Find where the given text appears and provide that cell's center as (X, Y) coordinate. 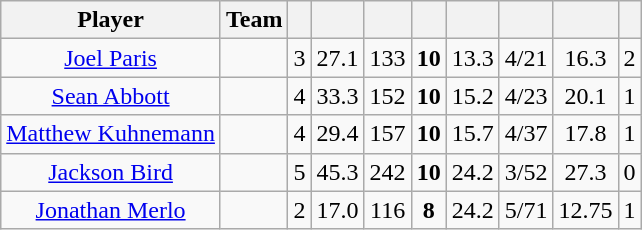
116 (388, 210)
0 (630, 172)
Team (254, 20)
5 (300, 172)
4/23 (526, 96)
27.1 (338, 58)
17.8 (586, 134)
Sean Abbott (111, 96)
4/37 (526, 134)
3/52 (526, 172)
27.3 (586, 172)
20.1 (586, 96)
5/71 (526, 210)
8 (428, 210)
Player (111, 20)
3 (300, 58)
133 (388, 58)
16.3 (586, 58)
157 (388, 134)
242 (388, 172)
13.3 (472, 58)
Jonathan Merlo (111, 210)
17.0 (338, 210)
Jackson Bird (111, 172)
12.75 (586, 210)
Joel Paris (111, 58)
45.3 (338, 172)
152 (388, 96)
15.7 (472, 134)
4/21 (526, 58)
15.2 (472, 96)
33.3 (338, 96)
29.4 (338, 134)
Matthew Kuhnemann (111, 134)
